Find where the given text appears and provide that cell's center as (X, Y) coordinate. 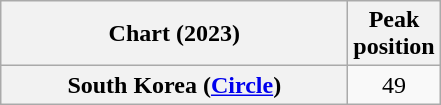
49 (394, 85)
Peakposition (394, 34)
Chart (2023) (174, 34)
South Korea (Circle) (174, 85)
